Find where the given text appears and provide that cell's center as [x, y] coordinate. 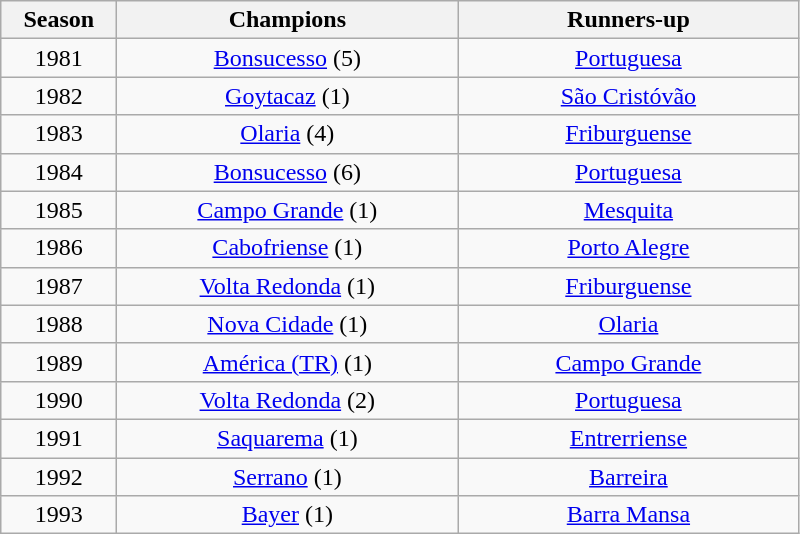
Barra Mansa [628, 515]
Cabofriense (1) [288, 248]
Nova Cidade (1) [288, 324]
1993 [59, 515]
Volta Redonda (1) [288, 286]
Olaria [628, 324]
Season [59, 20]
1985 [59, 210]
Bayer (1) [288, 515]
Olaria (4) [288, 134]
Saquarema (1) [288, 438]
1987 [59, 286]
Entrerriense [628, 438]
1990 [59, 400]
Bonsucesso (5) [288, 58]
Barreira [628, 477]
Goytacaz (1) [288, 96]
1991 [59, 438]
1989 [59, 362]
Porto Alegre [628, 248]
1984 [59, 172]
São Cristóvão [628, 96]
1982 [59, 96]
Champions [288, 20]
1983 [59, 134]
Serrano (1) [288, 477]
1986 [59, 248]
Campo Grande (1) [288, 210]
América (TR) (1) [288, 362]
Mesquita [628, 210]
1992 [59, 477]
Bonsucesso (6) [288, 172]
1981 [59, 58]
Runners-up [628, 20]
1988 [59, 324]
Campo Grande [628, 362]
Volta Redonda (2) [288, 400]
